From the cell containing the given text, extract its center point as [X, Y] coordinate. 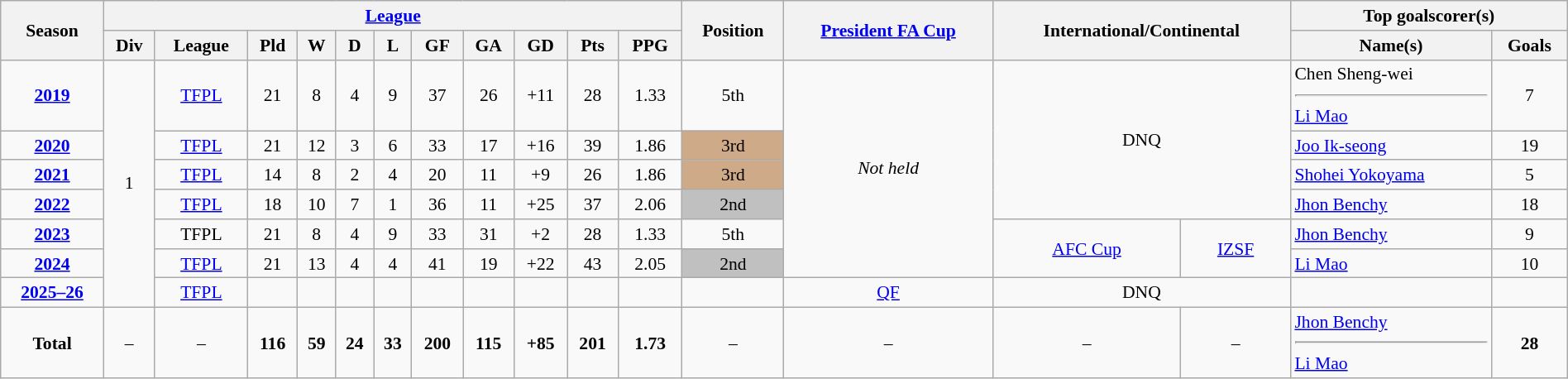
+11 [541, 95]
Not held [888, 169]
2.06 [650, 204]
2024 [53, 264]
13 [317, 264]
2023 [53, 234]
Jhon Benchy Li Mao [1391, 343]
PPG [650, 46]
+9 [541, 175]
39 [593, 146]
Top goalscorer(s) [1429, 16]
+25 [541, 204]
2021 [53, 175]
Season [53, 30]
Goals [1530, 46]
Joo Ik-seong [1391, 146]
59 [317, 343]
6 [393, 146]
W [317, 46]
5 [1530, 175]
IZSF [1236, 248]
116 [273, 343]
12 [317, 146]
17 [489, 146]
14 [273, 175]
Total [53, 343]
GA [489, 46]
1.73 [650, 343]
GF [437, 46]
GD [541, 46]
D [355, 46]
International/Continental [1141, 30]
+85 [541, 343]
201 [593, 343]
43 [593, 264]
Position [733, 30]
President FA Cup [888, 30]
3 [355, 146]
AFC Cup [1087, 248]
2 [355, 175]
Shohei Yokoyama [1391, 175]
Pts [593, 46]
L [393, 46]
24 [355, 343]
20 [437, 175]
Chen Sheng-wei Li Mao [1391, 95]
2019 [53, 95]
41 [437, 264]
+16 [541, 146]
2022 [53, 204]
Pld [273, 46]
115 [489, 343]
2020 [53, 146]
Name(s) [1391, 46]
+22 [541, 264]
31 [489, 234]
2025–26 [53, 293]
+2 [541, 234]
36 [437, 204]
Li Mao [1391, 264]
Div [129, 46]
2.05 [650, 264]
200 [437, 343]
QF [888, 293]
